Return [x, y] of the center of cell containing provided text 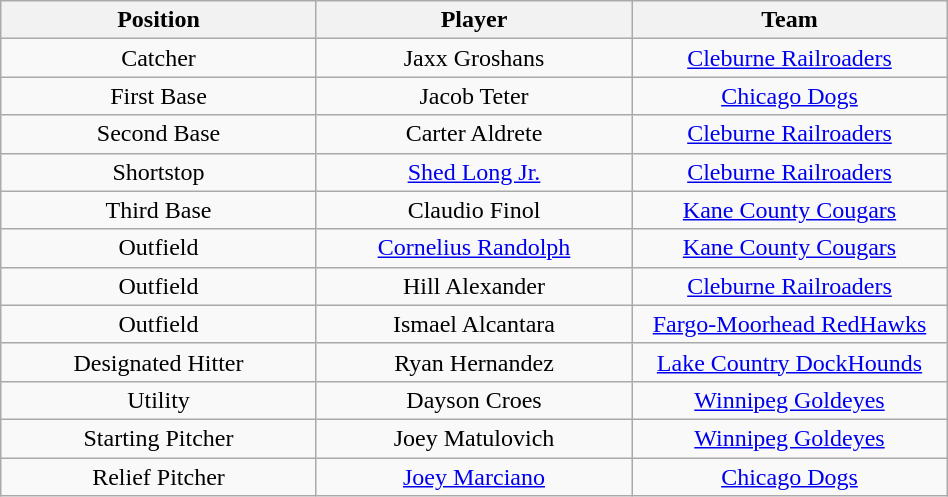
Ismael Alcantara [474, 324]
Relief Pitcher [158, 477]
Dayson Croes [474, 400]
Jaxx Groshans [474, 58]
Shed Long Jr. [474, 172]
Player [474, 20]
Hill Alexander [474, 286]
Designated Hitter [158, 362]
Joey Matulovich [474, 438]
Starting Pitcher [158, 438]
Shortstop [158, 172]
Claudio Finol [474, 210]
Joey Marciano [474, 477]
Ryan Hernandez [474, 362]
First Base [158, 96]
Catcher [158, 58]
Second Base [158, 134]
Jacob Teter [474, 96]
Carter Aldrete [474, 134]
Third Base [158, 210]
Team [790, 20]
Utility [158, 400]
Fargo-Moorhead RedHawks [790, 324]
Cornelius Randolph [474, 248]
Position [158, 20]
Lake Country DockHounds [790, 362]
